Provide the (X, Y) coordinate of the cell's center where the given text is located.  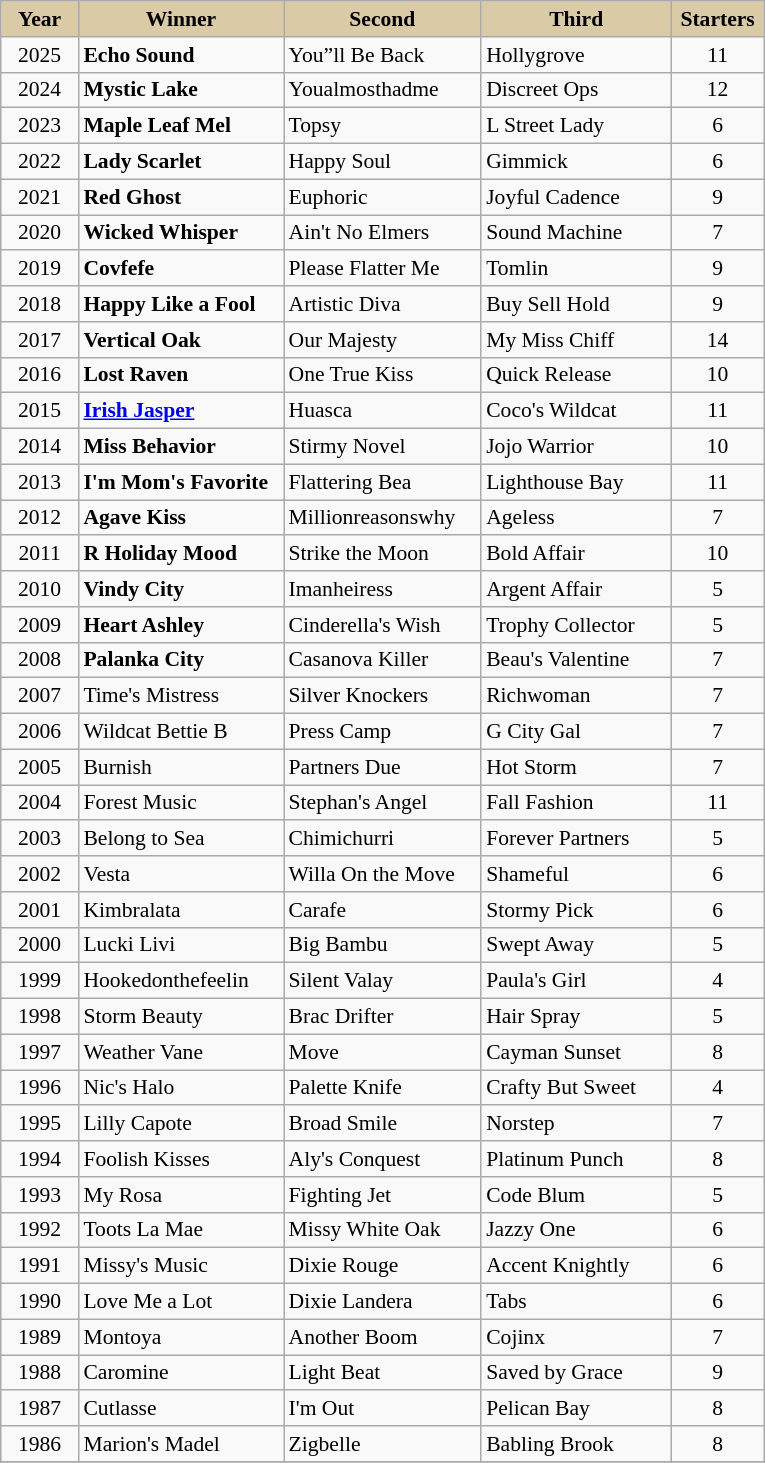
Code Blum (576, 1195)
Storm Beauty (180, 1017)
1996 (40, 1088)
Missy's Music (180, 1266)
14 (718, 340)
Willa On the Move (383, 874)
1993 (40, 1195)
Wildcat Bettie B (180, 732)
Hair Spray (576, 1017)
Hot Storm (576, 767)
Forest Music (180, 803)
Lilly Capote (180, 1124)
Silver Knockers (383, 696)
1990 (40, 1302)
One True Kiss (383, 375)
2015 (40, 411)
2025 (40, 55)
Move (383, 1052)
Irish Jasper (180, 411)
Lost Raven (180, 375)
Our Majesty (383, 340)
Zigbelle (383, 1444)
Joyful Cadence (576, 197)
Agave Kiss (180, 518)
Discreet Ops (576, 90)
1995 (40, 1124)
2016 (40, 375)
2012 (40, 518)
Big Bambu (383, 945)
Carafe (383, 910)
Buy Sell Hold (576, 304)
1991 (40, 1266)
1998 (40, 1017)
2009 (40, 625)
Love Me a Lot (180, 1302)
1988 (40, 1373)
Bold Affair (576, 554)
Nic's Halo (180, 1088)
Norstep (576, 1124)
Red Ghost (180, 197)
Jazzy One (576, 1230)
2018 (40, 304)
Cayman Sunset (576, 1052)
Partners Due (383, 767)
Press Camp (383, 732)
Imanheiress (383, 589)
Wicked Whisper (180, 233)
Beau's Valentine (576, 660)
Cojinx (576, 1337)
Time's Mistress (180, 696)
Argent Affair (576, 589)
Palanka City (180, 660)
Dixie Landera (383, 1302)
Pelican Bay (576, 1409)
Fall Fashion (576, 803)
Hookedonthefeelin (180, 981)
2020 (40, 233)
Stephan's Angel (383, 803)
2001 (40, 910)
Caromine (180, 1373)
Ain't No Elmers (383, 233)
Strike the Moon (383, 554)
Paula's Girl (576, 981)
Tomlin (576, 269)
Mystic Lake (180, 90)
L Street Lady (576, 126)
You”ll Be Back (383, 55)
Trophy Collector (576, 625)
Montoya (180, 1337)
Jojo Warrior (576, 447)
Ageless (576, 518)
2019 (40, 269)
2000 (40, 945)
Babling Brook (576, 1444)
Brac Drifter (383, 1017)
Burnish (180, 767)
Echo Sound (180, 55)
Platinum Punch (576, 1159)
Second (383, 19)
2023 (40, 126)
2002 (40, 874)
12 (718, 90)
Foolish Kisses (180, 1159)
Broad Smile (383, 1124)
Weather Vane (180, 1052)
Casanova Killer (383, 660)
Belong to Sea (180, 839)
Artistic Diva (383, 304)
G City Gal (576, 732)
Fighting Jet (383, 1195)
Crafty But Sweet (576, 1088)
Euphoric (383, 197)
Topsy (383, 126)
Accent Knightly (576, 1266)
1986 (40, 1444)
Happy Like a Fool (180, 304)
Dixie Rouge (383, 1266)
Cutlasse (180, 1409)
2022 (40, 162)
2017 (40, 340)
Aly's Conquest (383, 1159)
Third (576, 19)
Heart Ashley (180, 625)
Missy White Oak (383, 1230)
Marion's Madel (180, 1444)
Winner (180, 19)
2003 (40, 839)
2013 (40, 482)
Happy Soul (383, 162)
I'm Out (383, 1409)
Please Flatter Me (383, 269)
Lucki Livi (180, 945)
Starters (718, 19)
1994 (40, 1159)
2014 (40, 447)
Flattering Bea (383, 482)
Lady Scarlet (180, 162)
2004 (40, 803)
1997 (40, 1052)
Light Beat (383, 1373)
Tabs (576, 1302)
Swept Away (576, 945)
Cinderella's Wish (383, 625)
Gimmick (576, 162)
Hollygrove (576, 55)
1999 (40, 981)
2008 (40, 660)
Coco's Wildcat (576, 411)
Stormy Pick (576, 910)
I'm Mom's Favorite (180, 482)
Richwoman (576, 696)
Lighthouse Bay (576, 482)
Vindy City (180, 589)
2010 (40, 589)
Palette Knife (383, 1088)
Covfefe (180, 269)
Huasca (383, 411)
Youalmosthadme (383, 90)
Forever Partners (576, 839)
Miss Behavior (180, 447)
Quick Release (576, 375)
1987 (40, 1409)
1992 (40, 1230)
Silent Valay (383, 981)
1989 (40, 1337)
Vesta (180, 874)
R Holiday Mood (180, 554)
2005 (40, 767)
2006 (40, 732)
Toots La Mae (180, 1230)
My Miss Chiff (576, 340)
2021 (40, 197)
Stirmy Novel (383, 447)
2011 (40, 554)
Shameful (576, 874)
Sound Machine (576, 233)
Kimbralata (180, 910)
2007 (40, 696)
2024 (40, 90)
Millionreasonswhy (383, 518)
My Rosa (180, 1195)
Saved by Grace (576, 1373)
Chimichurri (383, 839)
Maple Leaf Mel (180, 126)
Vertical Oak (180, 340)
Year (40, 19)
Another Boom (383, 1337)
